Return the [X, Y] coordinate for the center point of the cell that contains the specified text.  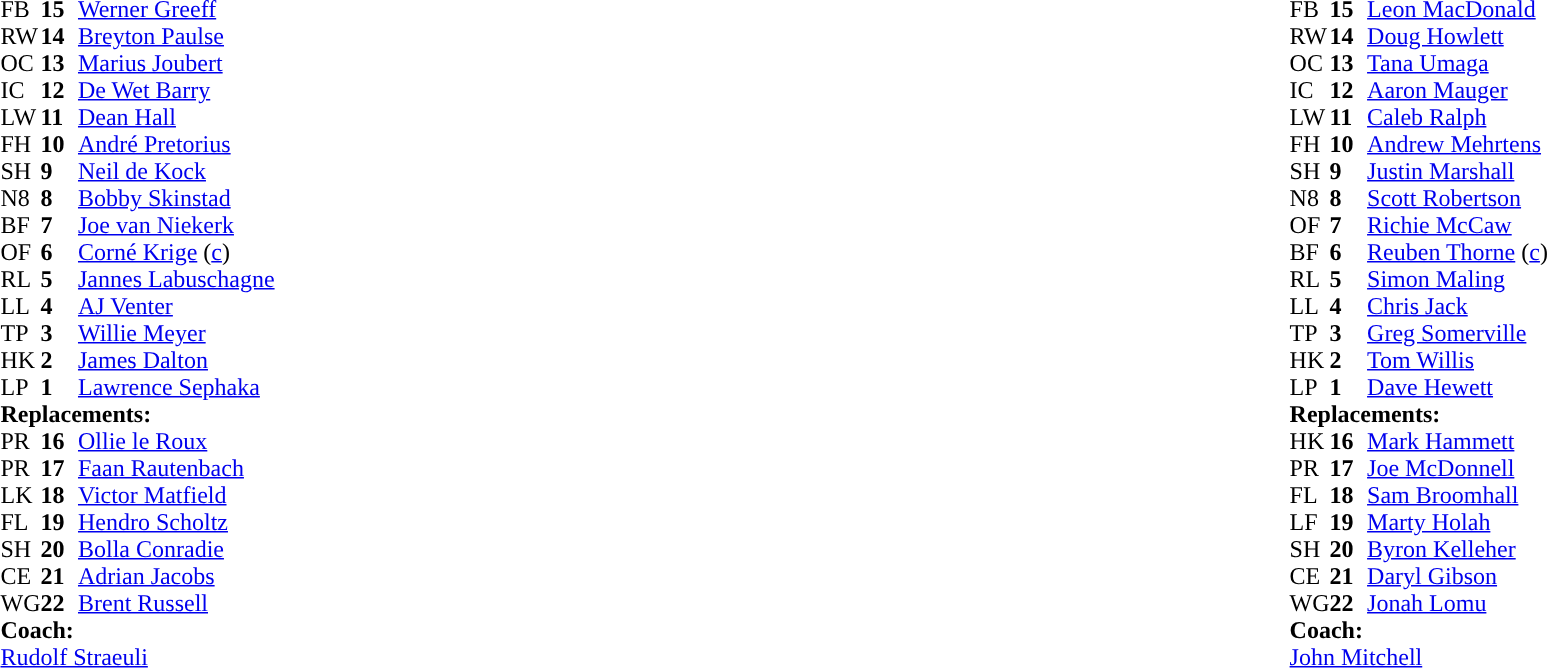
James Dalton [176, 360]
André Pretorius [176, 144]
Hendro Scholtz [176, 522]
Lawrence Sephaka [176, 388]
Joe van Niekerk [176, 226]
Jannes Labuschagne [176, 280]
Dean Hall [176, 118]
Corné Krige (c) [176, 252]
Bolla Conradie [176, 550]
De Wet Barry [176, 90]
Faan Rautenbach [176, 468]
Willie Meyer [176, 334]
Brent Russell [176, 604]
Marius Joubert [176, 64]
LF [1310, 522]
LK [20, 496]
Adrian Jacobs [176, 576]
Ollie le Roux [176, 442]
Coach: [137, 630]
Victor Matfield [176, 496]
Breyton Paulse [176, 36]
Bobby Skinstad [176, 198]
Replacements: [137, 414]
Neil de Kock [176, 172]
AJ Venter [176, 306]
